From the cell containing the given text, extract its center point as [X, Y] coordinate. 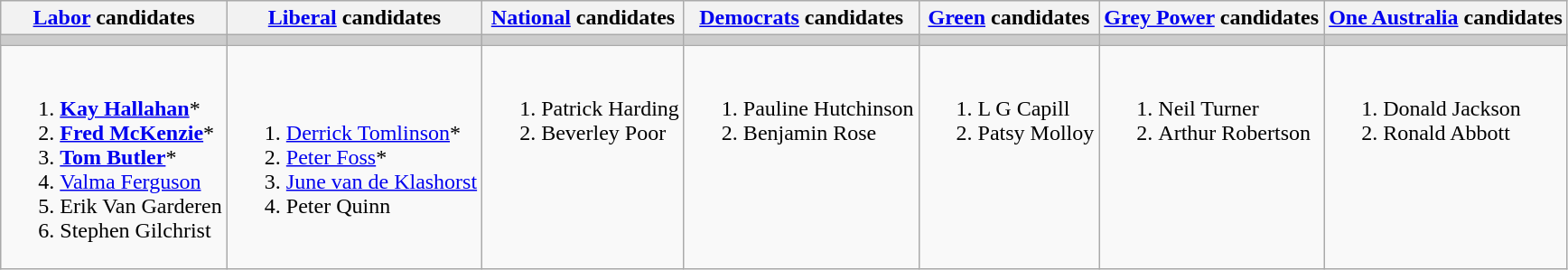
Liberal candidates [354, 18]
Patrick HardingBeverley Poor [583, 157]
One Australia candidates [1446, 18]
Green candidates [1009, 18]
Derrick Tomlinson*Peter Foss*June van de KlashorstPeter Quinn [354, 157]
Donald JacksonRonald Abbott [1446, 157]
Pauline HutchinsonBenjamin Rose [801, 157]
L G CapillPatsy Molloy [1009, 157]
National candidates [583, 18]
Labor candidates [114, 18]
Grey Power candidates [1212, 18]
Kay Hallahan*Fred McKenzie*Tom Butler*Valma FergusonErik Van GarderenStephen Gilchrist [114, 157]
Neil TurnerArthur Robertson [1212, 157]
Democrats candidates [801, 18]
